Capture the cell that displays the provided text and extract its [X, Y] central coordinate. 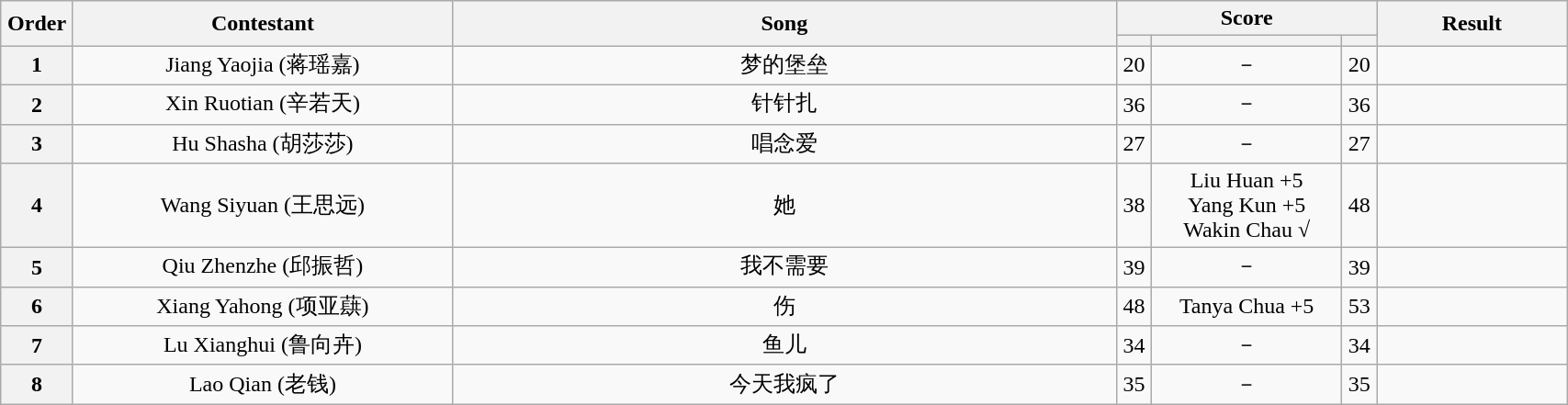
鱼儿 [784, 345]
Xin Ruotian (辛若天) [263, 105]
53 [1359, 307]
Result [1472, 24]
Lao Qian (老钱) [263, 384]
唱念爱 [784, 143]
Hu Shasha (胡莎莎) [263, 143]
Liu Huan +5Yang Kun +5Wakin Chau √ [1247, 206]
Order [37, 24]
1 [37, 66]
5 [37, 268]
今天我疯了 [784, 384]
梦的堡垒 [784, 66]
她 [784, 206]
4 [37, 206]
38 [1134, 206]
Tanya Chua +5 [1247, 307]
8 [37, 384]
伤 [784, 307]
Score [1247, 18]
7 [37, 345]
6 [37, 307]
Jiang Yaojia (蒋瑶嘉) [263, 66]
针针扎 [784, 105]
Wang Siyuan (王思远) [263, 206]
Qiu Zhenzhe (邱振哲) [263, 268]
Xiang Yahong (项亚蕻) [263, 307]
2 [37, 105]
我不需要 [784, 268]
3 [37, 143]
Contestant [263, 24]
Lu Xianghui (鲁向卉) [263, 345]
Song [784, 24]
